Return [X, Y] of the center of cell containing provided text 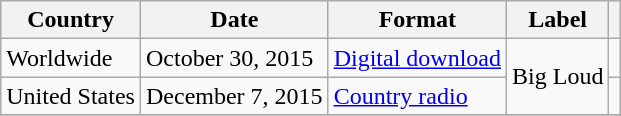
December 7, 2015 [234, 96]
United States [71, 96]
Big Loud [558, 77]
Label [558, 20]
October 30, 2015 [234, 58]
Date [234, 20]
Format [417, 20]
Worldwide [71, 58]
Digital download [417, 58]
Country radio [417, 96]
Country [71, 20]
